Output the [X, Y] coordinate of the center of the cell containing the given text.  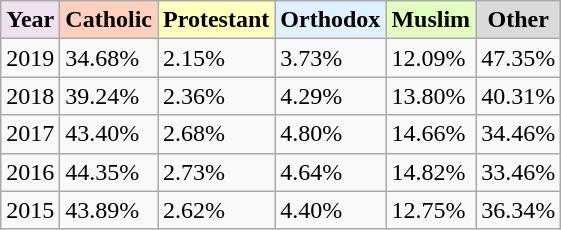
Orthodox [330, 20]
4.64% [330, 172]
3.73% [330, 58]
4.40% [330, 210]
Year [30, 20]
2018 [30, 96]
Protestant [216, 20]
12.75% [431, 210]
34.68% [109, 58]
2.36% [216, 96]
14.82% [431, 172]
33.46% [518, 172]
43.40% [109, 134]
4.80% [330, 134]
2015 [30, 210]
2.73% [216, 172]
36.34% [518, 210]
44.35% [109, 172]
2.15% [216, 58]
12.09% [431, 58]
14.66% [431, 134]
2016 [30, 172]
40.31% [518, 96]
2.68% [216, 134]
4.29% [330, 96]
Muslim [431, 20]
2017 [30, 134]
34.46% [518, 134]
2.62% [216, 210]
47.35% [518, 58]
39.24% [109, 96]
43.89% [109, 210]
13.80% [431, 96]
Catholic [109, 20]
Other [518, 20]
2019 [30, 58]
